Determine the (X, Y) coordinate at the center of the cell enclosing the given text.  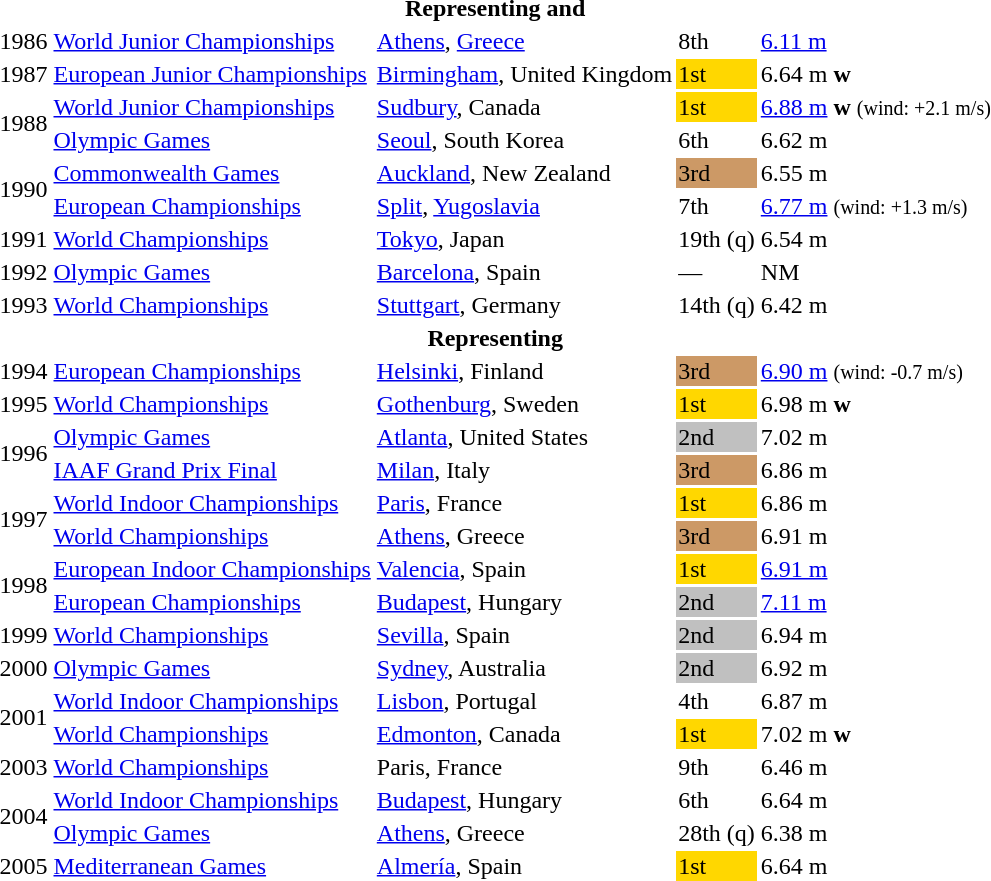
Split, Yugoslavia (524, 206)
Mediterranean Games (212, 866)
Seoul, South Korea (524, 140)
Almería, Spain (524, 866)
28th (q) (717, 833)
14th (q) (717, 305)
Barcelona, Spain (524, 272)
19th (q) (717, 239)
Tokyo, Japan (524, 239)
8th (717, 41)
Helsinki, Finland (524, 371)
7th (717, 206)
— (717, 272)
Sevilla, Spain (524, 635)
European Indoor Championships (212, 569)
4th (717, 701)
Lisbon, Portugal (524, 701)
IAAF Grand Prix Final (212, 470)
Atlanta, United States (524, 437)
Gothenburg, Sweden (524, 404)
9th (717, 767)
Edmonton, Canada (524, 734)
Milan, Italy (524, 470)
Sudbury, Canada (524, 107)
Auckland, New Zealand (524, 173)
Commonwealth Games (212, 173)
Valencia, Spain (524, 569)
European Junior Championships (212, 74)
Stuttgart, Germany (524, 305)
Birmingham, United Kingdom (524, 74)
Sydney, Australia (524, 668)
